For the text-containing cell, return its midpoint in (X, Y) coordinate format. 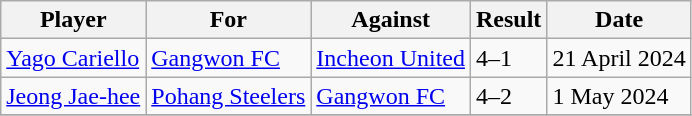
Jeong Jae-hee (74, 96)
Pohang Steelers (228, 96)
Result (508, 20)
4–2 (508, 96)
1 May 2024 (619, 96)
For (228, 20)
4–1 (508, 58)
Against (391, 20)
Yago Cariello (74, 58)
Player (74, 20)
Incheon United (391, 58)
Date (619, 20)
21 April 2024 (619, 58)
